Scan for the cell matching the given text and deliver its (X, Y) coordinate at center. 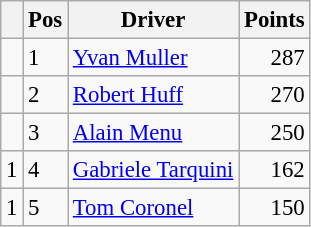
150 (274, 208)
5 (46, 208)
162 (274, 170)
Driver (154, 20)
287 (274, 58)
270 (274, 95)
2 (46, 95)
Tom Coronel (154, 208)
4 (46, 170)
Pos (46, 20)
Alain Menu (154, 133)
Robert Huff (154, 95)
Yvan Muller (154, 58)
Gabriele Tarquini (154, 170)
250 (274, 133)
3 (46, 133)
Points (274, 20)
